Return the (X, Y) coordinate for the center point of the cell that contains the specified text.  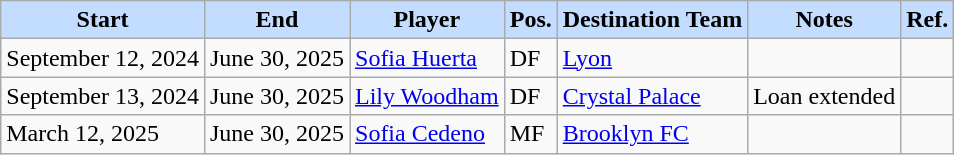
March 12, 2025 (103, 134)
Crystal Palace (652, 96)
Notes (824, 20)
MF (530, 134)
Loan extended (824, 96)
Sofia Cedeno (428, 134)
Lyon (652, 58)
Ref. (928, 20)
Pos. (530, 20)
Player (428, 20)
September 12, 2024 (103, 58)
Sofia Huerta (428, 58)
September 13, 2024 (103, 96)
Lily Woodham (428, 96)
Start (103, 20)
Brooklyn FC (652, 134)
End (276, 20)
Destination Team (652, 20)
